Provide the [X, Y] coordinate of the cell's center where the given text is located.  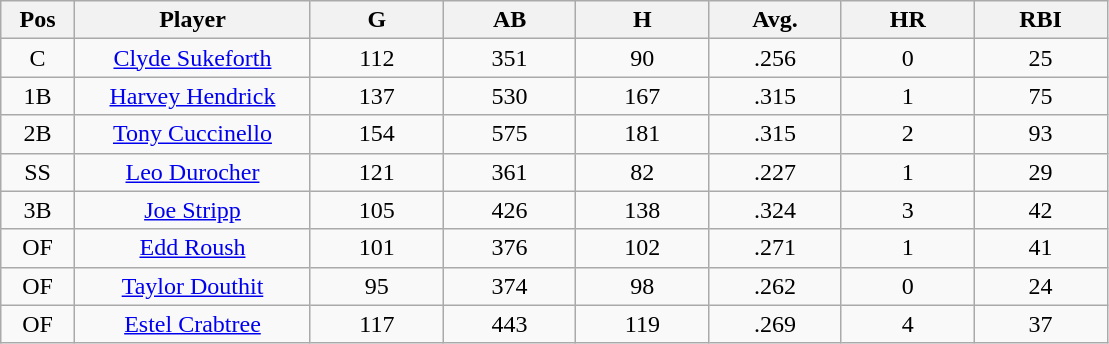
3 [908, 210]
2B [38, 134]
426 [510, 210]
376 [510, 248]
1B [38, 96]
.324 [776, 210]
24 [1040, 286]
37 [1040, 324]
SS [38, 172]
Joe Stripp [192, 210]
361 [510, 172]
.227 [776, 172]
121 [376, 172]
AB [510, 20]
Avg. [776, 20]
.269 [776, 324]
.262 [776, 286]
25 [1040, 58]
95 [376, 286]
G [376, 20]
Clyde Sukeforth [192, 58]
.256 [776, 58]
C [38, 58]
Estel Crabtree [192, 324]
443 [510, 324]
167 [642, 96]
112 [376, 58]
117 [376, 324]
Tony Cuccinello [192, 134]
RBI [1040, 20]
.271 [776, 248]
HR [908, 20]
138 [642, 210]
41 [1040, 248]
119 [642, 324]
3B [38, 210]
137 [376, 96]
82 [642, 172]
75 [1040, 96]
29 [1040, 172]
575 [510, 134]
105 [376, 210]
93 [1040, 134]
351 [510, 58]
42 [1040, 210]
374 [510, 286]
154 [376, 134]
530 [510, 96]
102 [642, 248]
Pos [38, 20]
101 [376, 248]
Leo Durocher [192, 172]
Taylor Douthit [192, 286]
4 [908, 324]
Player [192, 20]
181 [642, 134]
Harvey Hendrick [192, 96]
H [642, 20]
98 [642, 286]
2 [908, 134]
90 [642, 58]
Edd Roush [192, 248]
